Output the [X, Y] coordinate of the center of the cell containing the given text.  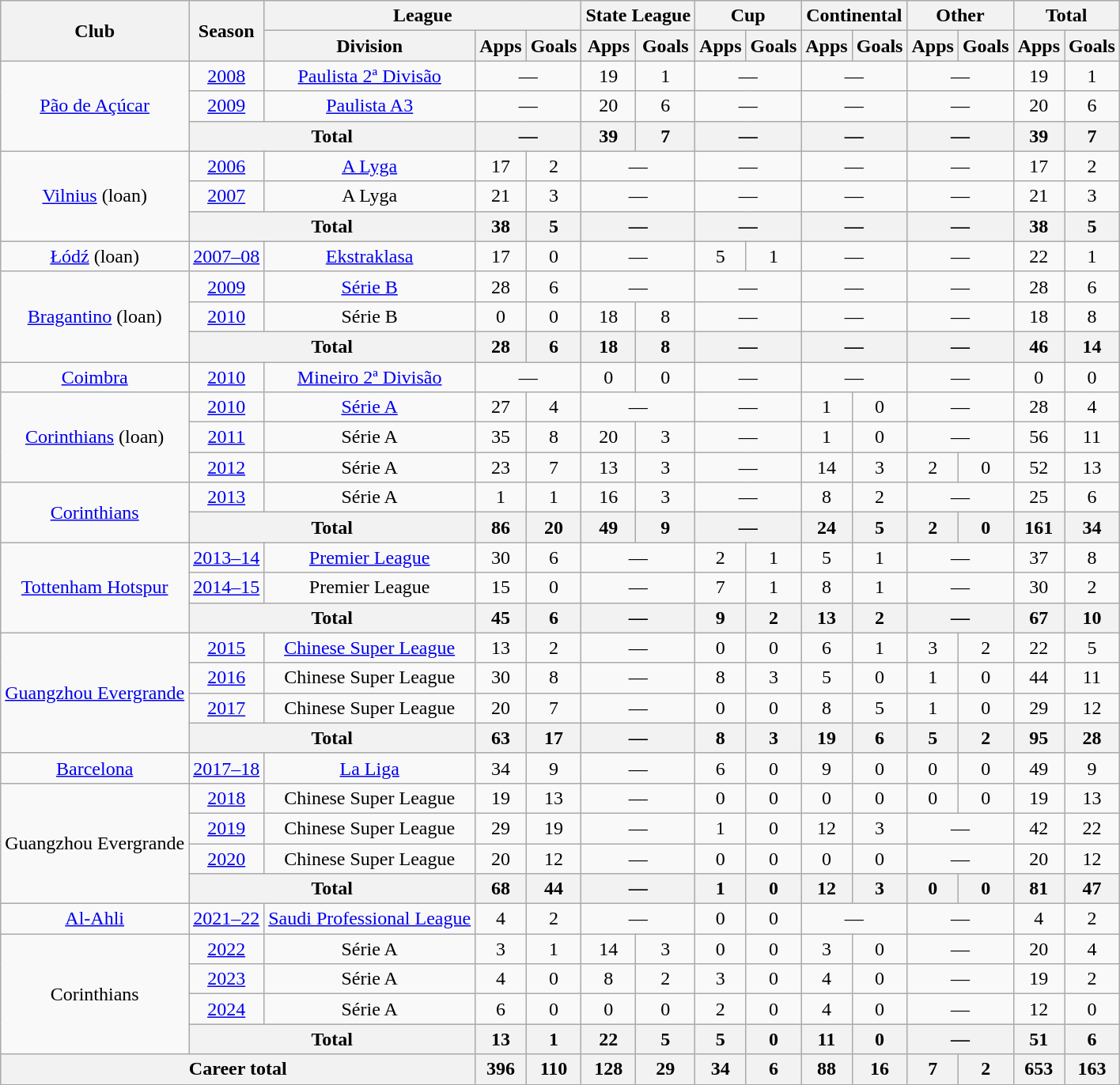
Paulista 2ª Divisão [370, 76]
2016 [226, 678]
2021–22 [226, 919]
27 [501, 407]
Bragantino (loan) [95, 316]
Continental [854, 16]
95 [1039, 738]
2024 [226, 1009]
2020 [226, 858]
2011 [226, 437]
86 [501, 527]
23 [501, 467]
161 [1039, 527]
2013 [226, 497]
45 [501, 618]
La Liga [370, 768]
Division [370, 46]
128 [609, 1069]
2013–14 [226, 558]
88 [827, 1069]
Coimbra [95, 377]
25 [1039, 497]
52 [1039, 467]
2022 [226, 949]
Vilnius (loan) [95, 196]
35 [501, 437]
State League [638, 16]
56 [1039, 437]
Paulista A3 [370, 106]
15 [501, 588]
Mineiro 2ª Divisão [370, 377]
37 [1039, 558]
51 [1039, 1039]
67 [1039, 618]
Season [226, 31]
2017–18 [226, 768]
163 [1092, 1069]
2008 [226, 76]
2006 [226, 166]
League [422, 16]
Al-Ahli [95, 919]
Career total [238, 1069]
2012 [226, 467]
24 [827, 527]
42 [1039, 828]
2007–08 [226, 256]
Barcelona [95, 768]
Saudi Professional League [370, 919]
Club [95, 31]
2007 [226, 196]
110 [554, 1069]
2014–15 [226, 588]
Corinthians (loan) [95, 437]
Tottenham Hotspur [95, 588]
10 [1092, 618]
68 [501, 889]
653 [1039, 1069]
Pão de Açúcar [95, 106]
396 [501, 1069]
2019 [226, 828]
2015 [226, 648]
47 [1092, 889]
81 [1039, 889]
Other [960, 16]
46 [1039, 346]
Cup [748, 16]
Ekstraklasa [370, 256]
2017 [226, 708]
2018 [226, 798]
Łódź (loan) [95, 256]
63 [501, 738]
2023 [226, 979]
